Locate the cell with the specified text and output its (x, y) center coordinate. 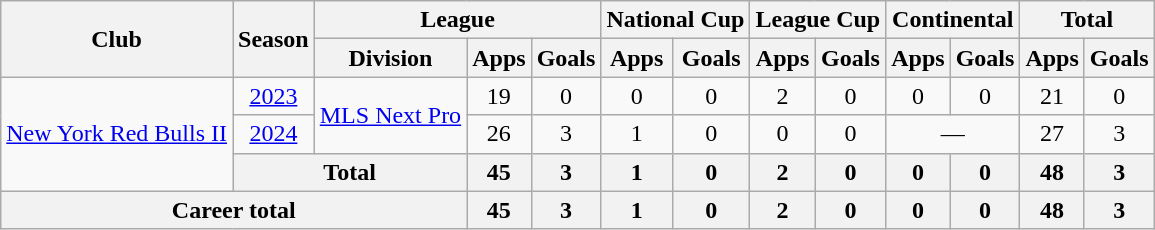
National Cup (676, 20)
New York Red Bulls II (117, 134)
2023 (273, 96)
2024 (273, 134)
Career total (234, 210)
19 (499, 96)
26 (499, 134)
Club (117, 39)
21 (1052, 96)
— (953, 134)
MLS Next Pro (390, 115)
Continental (953, 20)
League (458, 20)
Season (273, 39)
27 (1052, 134)
Division (390, 58)
League Cup (818, 20)
